Find where the given text appears and provide that cell's center as (X, Y) coordinate. 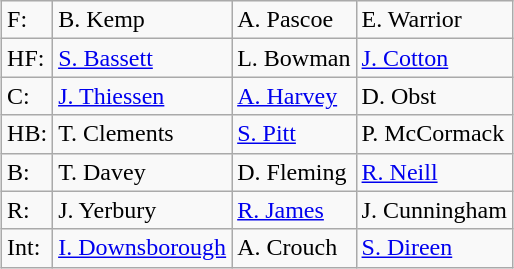
C: (28, 96)
F: (28, 20)
J. Cotton (434, 58)
J. Cunningham (434, 210)
D. Obst (434, 96)
I. Downsborough (142, 248)
T. Davey (142, 172)
B. Kemp (142, 20)
T. Clements (142, 134)
R. James (294, 210)
L. Bowman (294, 58)
B: (28, 172)
R: (28, 210)
P. McCormack (434, 134)
S. Pitt (294, 134)
Int: (28, 248)
D. Fleming (294, 172)
HF: (28, 58)
E. Warrior (434, 20)
R. Neill (434, 172)
S. Direen (434, 248)
J. Yerbury (142, 210)
A. Harvey (294, 96)
J. Thiessen (142, 96)
S. Bassett (142, 58)
A. Crouch (294, 248)
A. Pascoe (294, 20)
HB: (28, 134)
